Extract the (x, y) coordinate from the center of the cell holding the provided text.  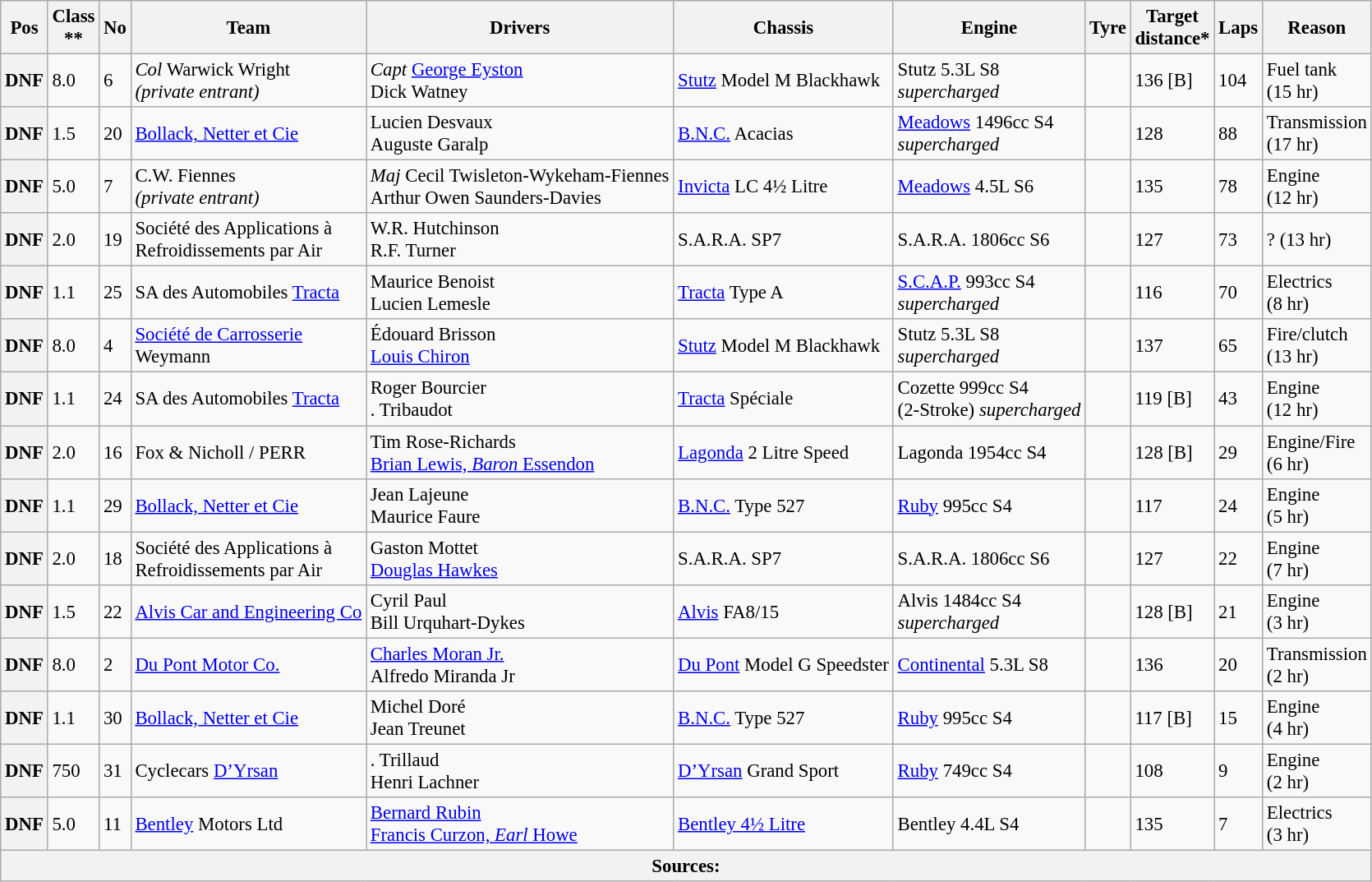
? (13 hr) (1318, 240)
16 (115, 452)
108 (1172, 771)
9 (1239, 771)
Meadows 4.5L S6 (989, 187)
Roger Bourcier . Tribaudot (520, 399)
18 (115, 559)
Electrics(8 hr) (1318, 293)
C.W. Fiennes(private entrant) (248, 187)
116 (1172, 293)
Du Pont Motor Co. (248, 664)
Tracta Spéciale (784, 399)
15 (1239, 718)
Continental 5.3L S8 (989, 664)
6 (115, 81)
Fire/clutch(13 hr) (1318, 345)
Michel Doré Jean Treunet (520, 718)
Fuel tank(15 hr) (1318, 81)
Reason (1318, 28)
Engine(5 hr) (1318, 505)
Engine/Fire(6 hr) (1318, 452)
. Trillaud Henri Lachner (520, 771)
Maurice Benoist Lucien Lemesle (520, 293)
137 (1172, 345)
Édouard Brisson Louis Chiron (520, 345)
19 (115, 240)
Engine(4 hr) (1318, 718)
104 (1239, 81)
Ruby 749cc S4 (989, 771)
W.R. Hutchinson R.F. Turner (520, 240)
Sources: (686, 866)
128 (1172, 133)
Engine(3 hr) (1318, 612)
Laps (1239, 28)
Cozette 999cc S4(2-Stroke) supercharged (989, 399)
Maj Cecil Twisleton-Wykeham-Fiennes Arthur Owen Saunders-Davies (520, 187)
No (115, 28)
Chassis (784, 28)
Gaston Mottet Douglas Hawkes (520, 559)
88 (1239, 133)
4 (115, 345)
Alvis 1484cc S4supercharged (989, 612)
136 (1172, 664)
Capt George Eyston Dick Watney (520, 81)
B.N.C. Acacias (784, 133)
Lagonda 1954cc S4 (989, 452)
Bernard Rubin Francis Curzon, Earl Howe (520, 824)
Bentley 4.4L S4 (989, 824)
Fox & Nicholl / PERR (248, 452)
31 (115, 771)
65 (1239, 345)
Invicta LC 4½ Litre (784, 187)
D’Yrsan Grand Sport (784, 771)
Jean Lajeune Maurice Faure (520, 505)
Engine(2 hr) (1318, 771)
78 (1239, 187)
S.C.A.P. 993cc S4 supercharged (989, 293)
Targetdistance* (1172, 28)
Engine (989, 28)
Class ** (74, 28)
Tim Rose-Richards Brian Lewis, Baron Essendon (520, 452)
Pos (25, 28)
Tracta Type A (784, 293)
117 (1172, 505)
70 (1239, 293)
2 (115, 664)
750 (74, 771)
73 (1239, 240)
Col Warwick Wright(private entrant) (248, 81)
Alvis FA8/15 (784, 612)
11 (115, 824)
119 [B] (1172, 399)
25 (115, 293)
21 (1239, 612)
Du Pont Model G Speedster (784, 664)
Lagonda 2 Litre Speed (784, 452)
Transmission(17 hr) (1318, 133)
Drivers (520, 28)
Team (248, 28)
Lucien Desvaux Auguste Garalp (520, 133)
117 [B] (1172, 718)
Meadows 1496cc S4 supercharged (989, 133)
Bentley Motors Ltd (248, 824)
Cyril Paul Bill Urquhart-Dykes (520, 612)
Tyre (1107, 28)
Transmission(2 hr) (1318, 664)
136 [B] (1172, 81)
Engine(7 hr) (1318, 559)
43 (1239, 399)
30 (115, 718)
Electrics(3 hr) (1318, 824)
Cyclecars D’Yrsan (248, 771)
Société de CarrosserieWeymann (248, 345)
Bentley 4½ Litre (784, 824)
Charles Moran Jr. Alfredo Miranda Jr (520, 664)
Alvis Car and Engineering Co (248, 612)
